Provide the [x, y] coordinate of the cell's center where the given text is located.  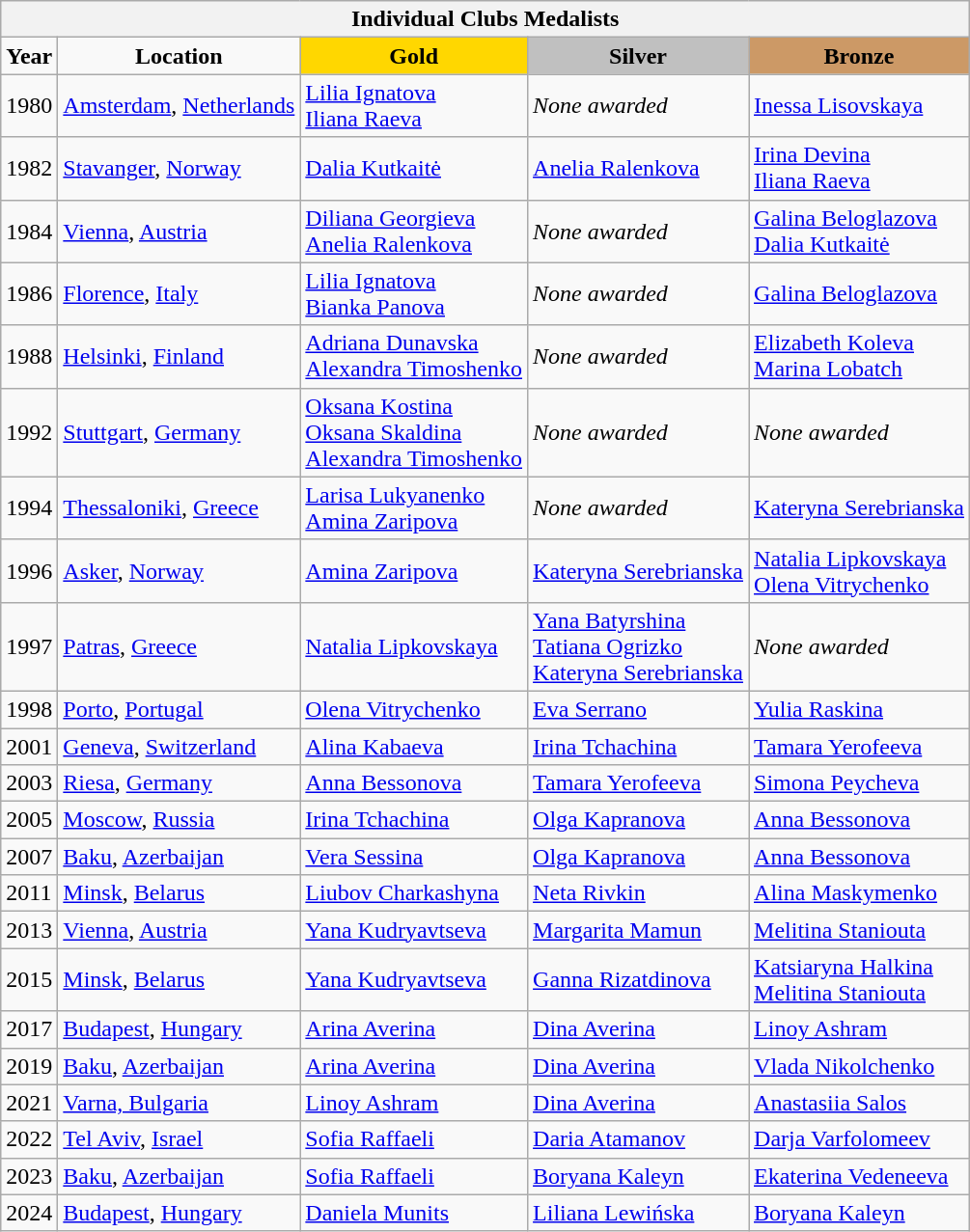
Larisa Lukyanenko Amina Zaripova [414, 507]
Anastasiia Salos [859, 1103]
2023 [29, 1176]
2011 [29, 893]
1998 [29, 709]
Bronze [859, 56]
2005 [29, 820]
Neta Rivkin [639, 893]
1988 [29, 357]
Varna, Bulgaria [180, 1103]
Simona Peycheva [859, 783]
Helsinki, Finland [180, 357]
Olena Vitrychenko [414, 709]
Individual Clubs Medalists [485, 19]
Diliana Georgieva Anelia Ralenkova [414, 232]
Daria Atamanov [639, 1139]
2024 [29, 1213]
Katsiaryna Halkina Melitina Staniouta [859, 980]
Florence, Italy [180, 293]
Riesa, Germany [180, 783]
2007 [29, 857]
Darja Varfolomeev [859, 1139]
Elizabeth Koleva Marina Lobatch [859, 357]
Liliana Lewińska [639, 1213]
Galina Beloglazova [859, 293]
2001 [29, 746]
Eva Serrano [639, 709]
Stuttgart, Germany [180, 432]
2022 [29, 1139]
1992 [29, 432]
1984 [29, 232]
Inessa Lisovskaya [859, 106]
Amsterdam, Netherlands [180, 106]
Geneva, Switzerland [180, 746]
1996 [29, 571]
1980 [29, 106]
Anelia Ralenkova [639, 168]
Yulia Raskina [859, 709]
2013 [29, 930]
Melitina Staniouta [859, 930]
Natalia Lipkovskaya [414, 646]
Year [29, 56]
2019 [29, 1066]
Margarita Mamun [639, 930]
Alina Maskymenko [859, 893]
Ekaterina Vedeneeva [859, 1176]
Gold [414, 56]
1986 [29, 293]
Tel Aviv, Israel [180, 1139]
2015 [29, 980]
Adriana Dunavska Alexandra Timoshenko [414, 357]
1982 [29, 168]
Porto, Portugal [180, 709]
Lilia Ignatova Bianka Panova [414, 293]
Patras, Greece [180, 646]
Alina Kabaeva [414, 746]
Stavanger, Norway [180, 168]
2021 [29, 1103]
1997 [29, 646]
Vlada Nikolchenko [859, 1066]
1994 [29, 507]
Vera Sessina [414, 857]
Irina Devina Iliana Raeva [859, 168]
Amina Zaripova [414, 571]
Yana Batyrshina Tatiana Ogrizko Kateryna Serebrianska [639, 646]
Liubov Charkashyna [414, 893]
Silver [639, 56]
Asker, Norway [180, 571]
Lilia Ignatova Iliana Raeva [414, 106]
Oksana Kostina Oksana Skaldina Alexandra Timoshenko [414, 432]
Thessaloniki, Greece [180, 507]
Galina Beloglazova Dalia Kutkaitė [859, 232]
Moscow, Russia [180, 820]
2003 [29, 783]
Daniela Munits [414, 1213]
Dalia Kutkaitė [414, 168]
Location [180, 56]
2017 [29, 1029]
Ganna Rizatdinova [639, 980]
Natalia Lipkovskaya Olena Vitrychenko [859, 571]
